Pinpoint the cell where the given text exists, returning its (X, Y) midpoint coordinate. 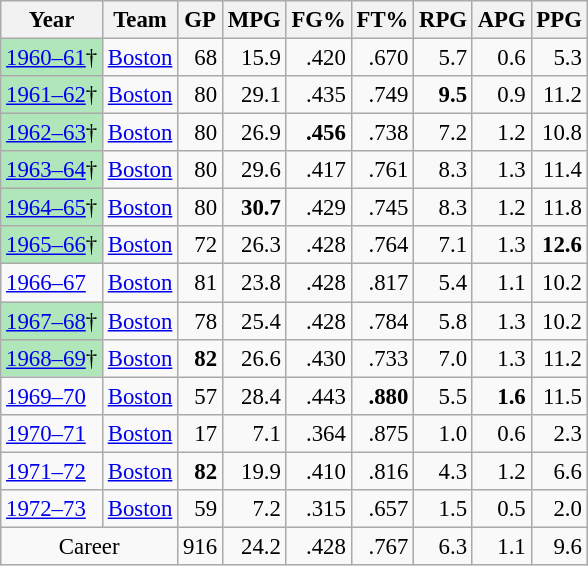
.745 (382, 208)
PPG (559, 20)
.764 (382, 245)
.784 (382, 321)
.749 (382, 95)
28.4 (254, 396)
5.8 (444, 321)
1.5 (444, 509)
.417 (318, 170)
5.5 (444, 396)
1960–61† (52, 58)
1963–64† (52, 170)
25.4 (254, 321)
12.6 (559, 245)
1964–65† (52, 208)
916 (200, 546)
59 (200, 509)
.456 (318, 133)
.816 (382, 471)
FT% (382, 20)
.429 (318, 208)
23.8 (254, 283)
78 (200, 321)
.420 (318, 58)
68 (200, 58)
9.6 (559, 546)
1.6 (502, 396)
29.1 (254, 95)
19.9 (254, 471)
.670 (382, 58)
1968–69† (52, 358)
Team (140, 20)
15.9 (254, 58)
17 (200, 433)
11.8 (559, 208)
GP (200, 20)
24.2 (254, 546)
72 (200, 245)
11.5 (559, 396)
1967–68† (52, 321)
1.0 (444, 433)
Career (90, 546)
.430 (318, 358)
5.4 (444, 283)
10.8 (559, 133)
.315 (318, 509)
1962–63† (52, 133)
0.5 (502, 509)
1965–66† (52, 245)
1972–73 (52, 509)
57 (200, 396)
6.3 (444, 546)
29.6 (254, 170)
.738 (382, 133)
RPG (444, 20)
.875 (382, 433)
0.9 (502, 95)
1966–67 (52, 283)
.761 (382, 170)
.817 (382, 283)
30.7 (254, 208)
26.9 (254, 133)
5.7 (444, 58)
7.0 (444, 358)
26.6 (254, 358)
6.6 (559, 471)
2.0 (559, 509)
.733 (382, 358)
FG% (318, 20)
.364 (318, 433)
.435 (318, 95)
81 (200, 283)
9.5 (444, 95)
1969–70 (52, 396)
11.4 (559, 170)
.410 (318, 471)
.443 (318, 396)
APG (502, 20)
Year (52, 20)
2.3 (559, 433)
.880 (382, 396)
1970–71 (52, 433)
.657 (382, 509)
1961–62† (52, 95)
1971–72 (52, 471)
.767 (382, 546)
4.3 (444, 471)
26.3 (254, 245)
MPG (254, 20)
5.3 (559, 58)
